Scan for the cell matching the given text and deliver its (X, Y) coordinate at center. 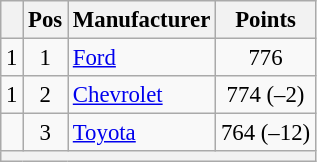
3 (46, 133)
774 (–2) (266, 95)
Chevrolet (142, 95)
2 (46, 95)
764 (–12) (266, 133)
Points (266, 20)
Manufacturer (142, 20)
776 (266, 58)
Pos (46, 20)
Toyota (142, 133)
Ford (142, 58)
